Pinpoint the cell where the given text exists, returning its (X, Y) midpoint coordinate. 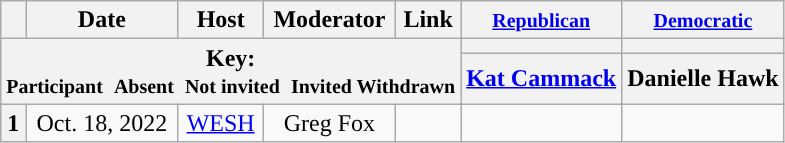
Date (102, 20)
Republican (542, 20)
Kat Cammack (542, 78)
Greg Fox (329, 123)
Key: Participant Absent Not invited Invited Withdrawn (231, 72)
Host (220, 20)
Oct. 18, 2022 (102, 123)
Democratic (703, 20)
Link (428, 20)
Moderator (329, 20)
WESH (220, 123)
Danielle Hawk (703, 78)
1 (14, 123)
